Identify which cell holds the provided text, then report its (x, y) central coordinate. 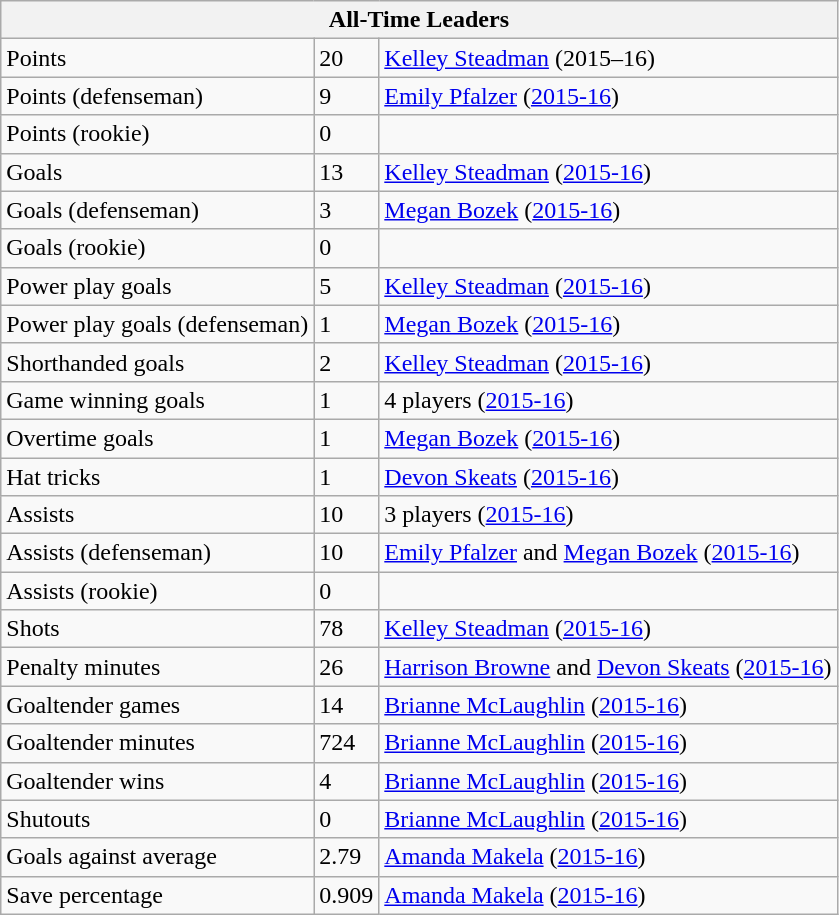
26 (346, 667)
Goaltender wins (158, 781)
Harrison Browne and Devon Skeats (2015-16) (608, 667)
Goals (defenseman) (158, 210)
78 (346, 629)
Power play goals (158, 286)
3 players (2015-16) (608, 515)
Game winning goals (158, 400)
2.79 (346, 857)
Goals against average (158, 857)
2 (346, 362)
4 players (2015-16) (608, 400)
Kelley Steadman (2015–16) (608, 58)
Devon Skeats (2015-16) (608, 477)
Points (defenseman) (158, 96)
Goals (158, 172)
Power play goals (defenseman) (158, 324)
Shots (158, 629)
Shorthanded goals (158, 362)
Penalty minutes (158, 667)
Shutouts (158, 819)
Emily Pfalzer and Megan Bozek (2015-16) (608, 553)
3 (346, 210)
Assists (158, 515)
Goals (rookie) (158, 248)
5 (346, 286)
All-Time Leaders (419, 20)
Points (158, 58)
724 (346, 743)
Save percentage (158, 895)
Emily Pfalzer (2015-16) (608, 96)
14 (346, 705)
Goaltender games (158, 705)
Points (rookie) (158, 134)
Hat tricks (158, 477)
20 (346, 58)
13 (346, 172)
Assists (rookie) (158, 591)
Assists (defenseman) (158, 553)
0.909 (346, 895)
4 (346, 781)
Goaltender minutes (158, 743)
9 (346, 96)
Overtime goals (158, 438)
